Scan for the cell matching the given text and deliver its (X, Y) coordinate at center. 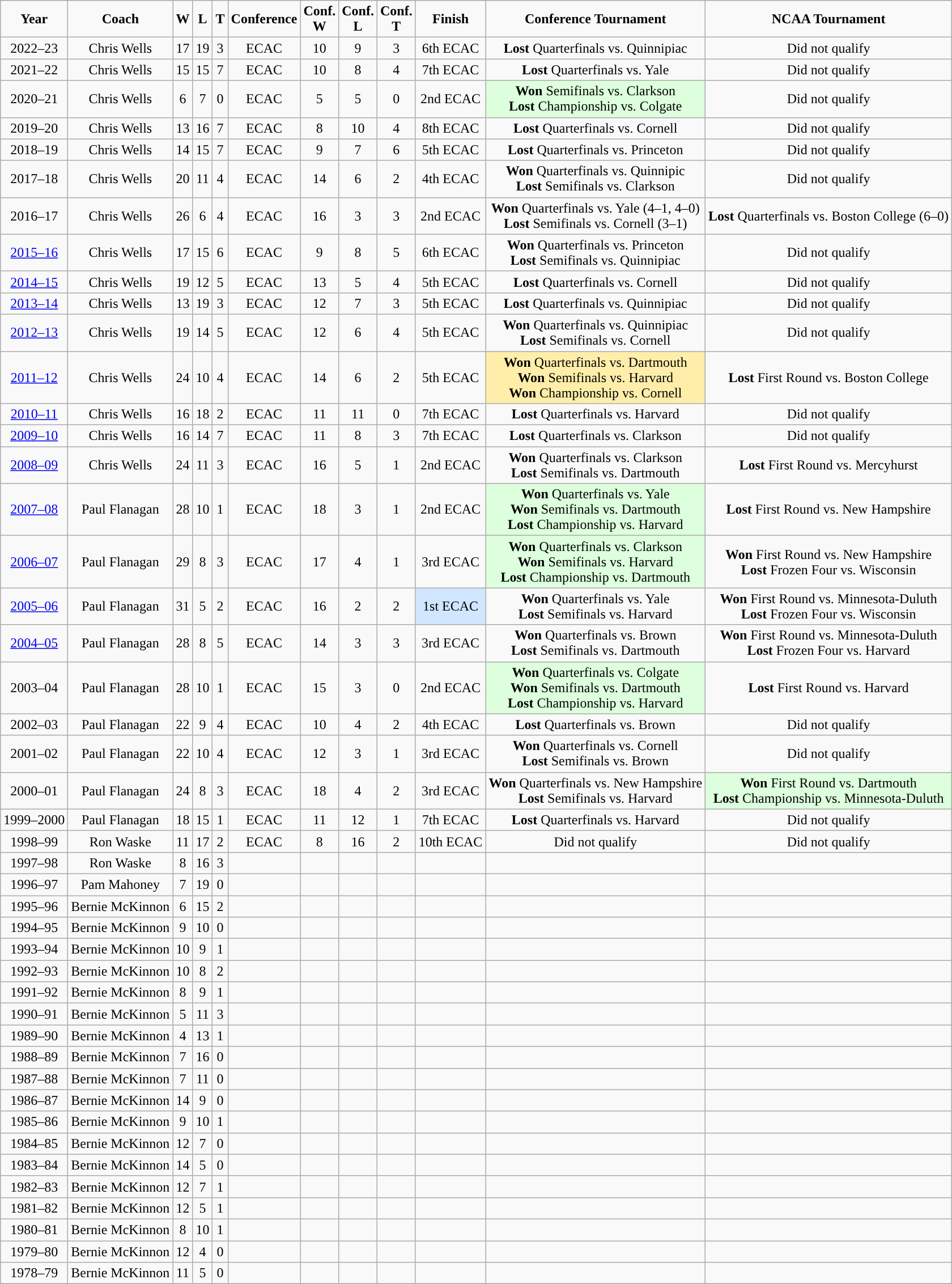
Won Quarterfinals vs. New Hampshire Lost Semifinals vs. Harvard (596, 790)
2004–05 (34, 643)
1986–87 (34, 1100)
Conf. W (320, 19)
2013–14 (34, 303)
1981–82 (34, 1208)
1991–92 (34, 993)
8th ECAC (450, 128)
2000–01 (34, 790)
Won Quarterfinals vs. Dartmouth Won Semifinals vs. Harvard Won Championship vs. Cornell (596, 378)
2010–11 (34, 414)
2011–12 (34, 378)
Won First Round vs. Dartmouth Lost Championship vs. Minnesota-Duluth (828, 790)
Year (34, 19)
Lost First Round vs. Boston College (828, 378)
Won Quarterfinals vs. Cornell Lost Semifinals vs. Brown (596, 754)
1996–97 (34, 884)
2021–22 (34, 70)
Lost Quarterfinals vs. Yale (596, 70)
2007–08 (34, 510)
2014–15 (34, 282)
T (220, 19)
26 (182, 215)
2008–09 (34, 465)
1984–85 (34, 1143)
Won First Round vs. Minnesota-Duluth Lost Frozen Four vs. Harvard (828, 643)
2020–21 (34, 99)
20 (182, 179)
Won Quarterfinals vs. Yale Won Semifinals vs. Dartmouth Lost Championship vs. Harvard (596, 510)
Won Quarterfinals vs. Colgate Won Semifinals vs. Dartmouth Lost Championship vs. Harvard (596, 688)
2019–20 (34, 128)
29 (182, 562)
2006–07 (34, 562)
1999–2000 (34, 820)
2022–23 (34, 48)
Won Quarterfinals vs. Brown Lost Semifinals vs. Dartmouth (596, 643)
1988–89 (34, 1057)
Conf. L (358, 19)
Lost Quarterfinals vs. Princeton (596, 150)
Won Quarterfinals vs. Yale Lost Semifinals vs. Harvard (596, 607)
1992–93 (34, 971)
1st ECAC (450, 607)
1995–96 (34, 906)
L (203, 19)
Won First Round vs. New Hampshire Lost Frozen Four vs. Wisconsin (828, 562)
Lost Quarterfinals vs. Boston College (6–0) (828, 215)
2012–13 (34, 332)
10th ECAC (450, 841)
W (182, 19)
1990–91 (34, 1014)
2016–17 (34, 215)
Won Quarterfinals vs. Clarkson Lost Semifinals vs. Dartmouth (596, 465)
2009–10 (34, 436)
1994–95 (34, 928)
Pam Mahoney (120, 884)
1983–84 (34, 1165)
Conference (264, 19)
Conf. T (396, 19)
NCAA Tournament (828, 19)
2005–06 (34, 607)
Won Semifinals vs. Clarkson Lost Championship vs. Colgate (596, 99)
1978–79 (34, 1273)
1987–88 (34, 1079)
2018–19 (34, 150)
1998–99 (34, 841)
31 (182, 607)
Won Quarterfinals vs. Yale (4–1, 4–0) Lost Semifinals vs. Cornell (3–1) (596, 215)
Won First Round vs. Minnesota-Duluth Lost Frozen Four vs. Wisconsin (828, 607)
Won Quarterfinals vs. Princeton Lost Semifinals vs. Quinnipiac (596, 253)
2002–03 (34, 724)
Won Quarterfinals vs. Quinnipiac Lost Semifinals vs. Cornell (596, 332)
1993–94 (34, 950)
2001–02 (34, 754)
2017–18 (34, 179)
Won Quarterfinals vs. Quinnipic Lost Semifinals vs. Clarkson (596, 179)
Lost Quarterfinals vs. Clarkson (596, 436)
Finish (450, 19)
1980–81 (34, 1230)
1979–80 (34, 1251)
Conference Tournament (596, 19)
1985–86 (34, 1122)
Lost First Round vs. Mercyhurst (828, 465)
Coach (120, 19)
Lost Quarterfinals vs. Brown (596, 724)
1982–83 (34, 1186)
1997–98 (34, 863)
1989–90 (34, 1036)
Lost First Round vs. Harvard (828, 688)
Won Quarterfinals vs. Clarkson Won Semifinals vs. Harvard Lost Championship vs. Dartmouth (596, 562)
Lost First Round vs. New Hampshire (828, 510)
2003–04 (34, 688)
2015–16 (34, 253)
